Capture the cell that displays the provided text and extract its (X, Y) central coordinate. 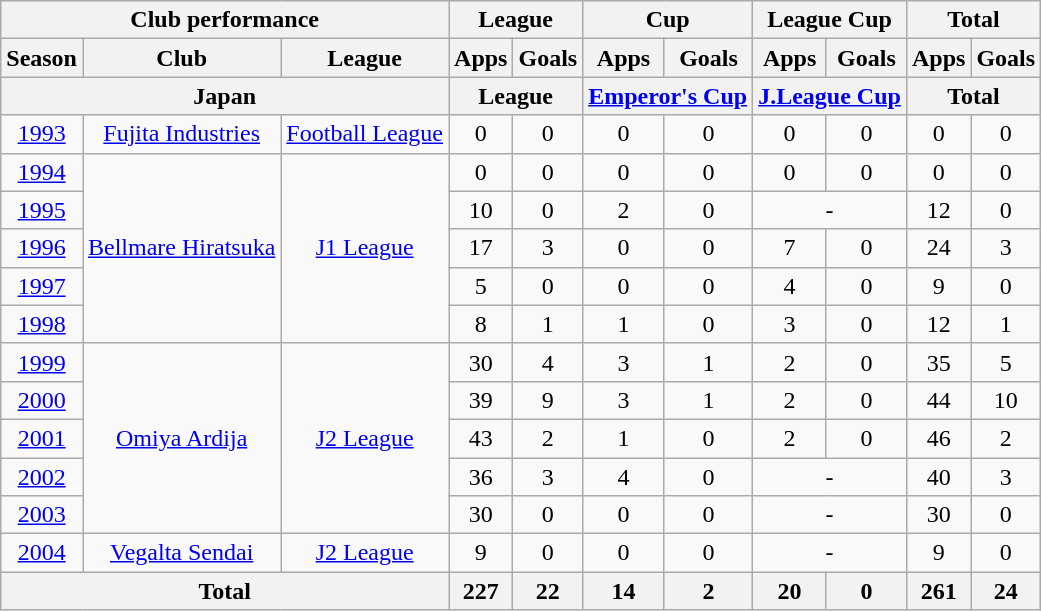
2004 (42, 553)
17 (481, 248)
Season (42, 58)
1994 (42, 172)
2003 (42, 515)
39 (481, 400)
1999 (42, 362)
Bellmare Hiratsuka (181, 248)
Fujita Industries (181, 134)
Vegalta Sendai (181, 553)
J1 League (365, 248)
2002 (42, 477)
Omiya Ardija (181, 438)
1993 (42, 134)
43 (481, 438)
Club performance (225, 20)
1995 (42, 210)
36 (481, 477)
44 (938, 400)
J.League Cup (830, 96)
40 (938, 477)
7 (790, 248)
35 (938, 362)
227 (481, 591)
22 (548, 591)
Emperor's Cup (668, 96)
20 (790, 591)
1996 (42, 248)
2001 (42, 438)
Japan (225, 96)
Club (181, 58)
1997 (42, 286)
46 (938, 438)
Cup (668, 20)
14 (624, 591)
1998 (42, 324)
League Cup (830, 20)
8 (481, 324)
Football League (365, 134)
2000 (42, 400)
261 (938, 591)
